Detect which cell encompasses the target text, then output its (x, y) center coordinate. 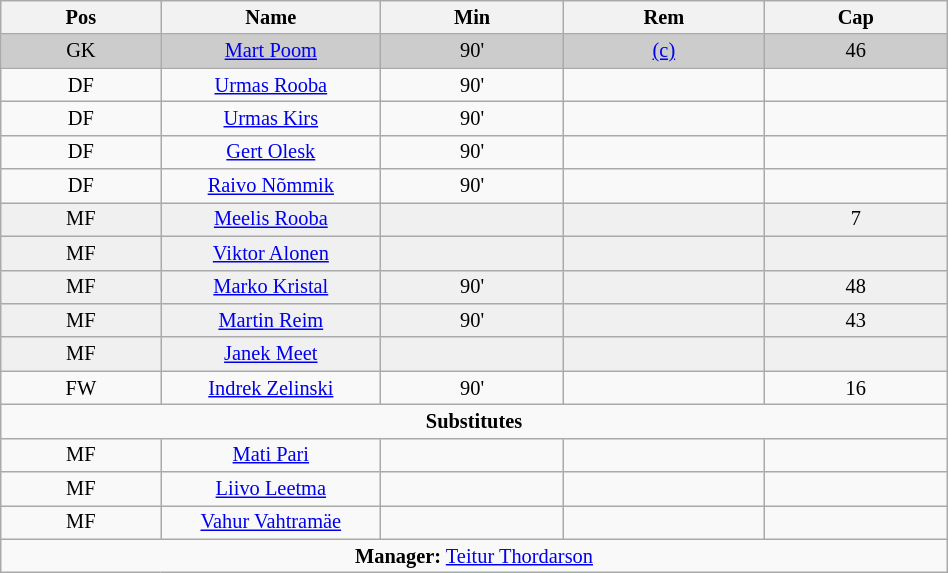
Mart Poom (271, 51)
Martin Reim (271, 320)
16 (856, 388)
Substitutes (474, 421)
43 (856, 320)
48 (856, 287)
Urmas Kirs (271, 118)
Mati Pari (271, 455)
Min (472, 17)
(c) (664, 51)
Liivo Leetma (271, 489)
Gert Olesk (271, 152)
Cap (856, 17)
Meelis Rooba (271, 219)
Indrek Zelinski (271, 388)
FW (81, 388)
GK (81, 51)
Viktor Alonen (271, 253)
7 (856, 219)
Pos (81, 17)
Vahur Vahtramäe (271, 522)
Rem (664, 17)
Urmas Rooba (271, 85)
Name (271, 17)
46 (856, 51)
Raivo Nõmmik (271, 186)
Marko Kristal (271, 287)
Janek Meet (271, 354)
Manager: Teitur Thordarson (474, 556)
